Scan for the cell matching the given text and deliver its (X, Y) coordinate at center. 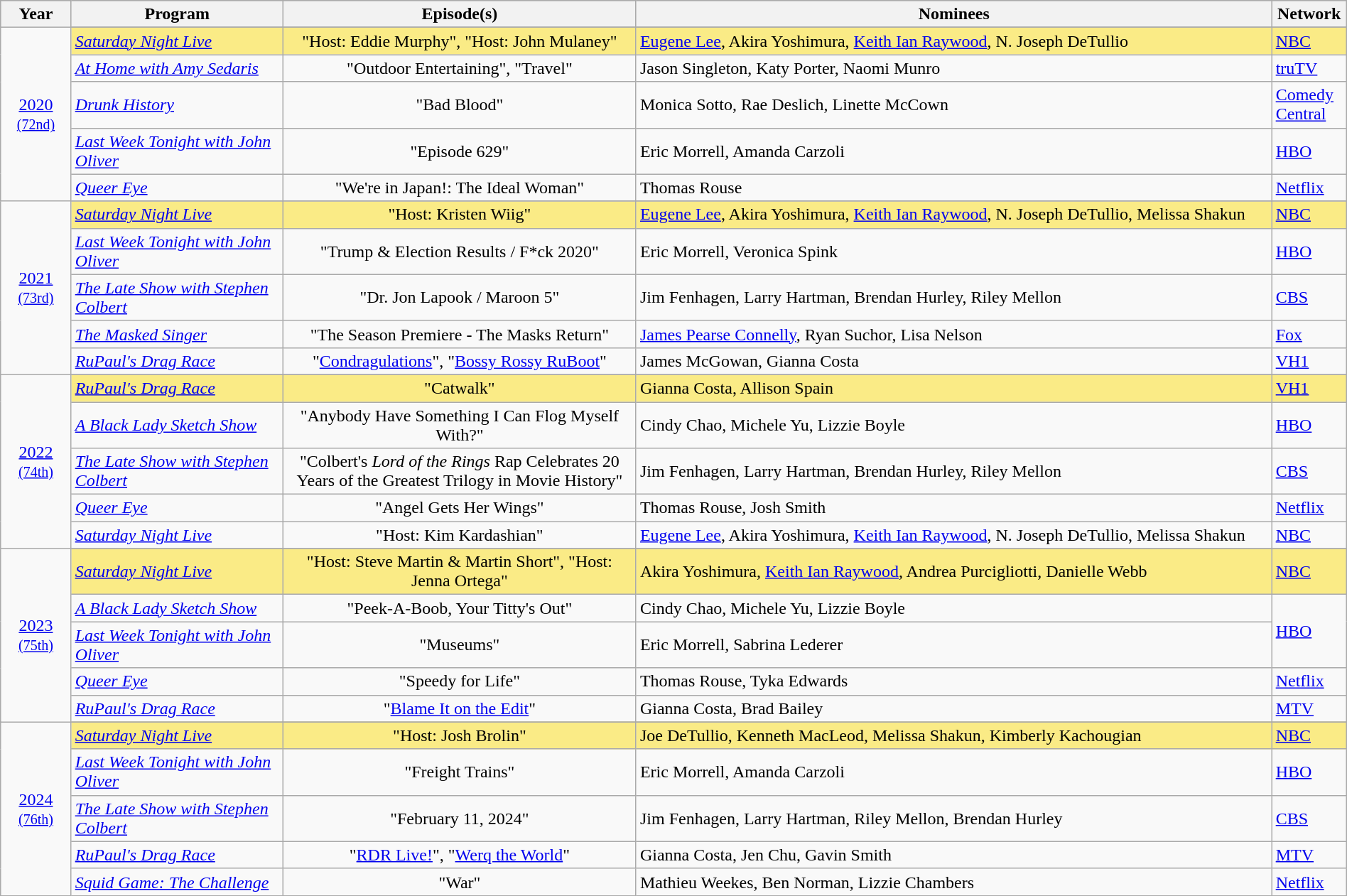
"Freight Trains" (459, 772)
truTV (1309, 68)
James McGowan, Gianna Costa (953, 361)
"Speedy for Life" (459, 681)
"February 11, 2024" (459, 819)
Monica Sotto, Rae Deslich, Linette McCown (953, 105)
2024(76th) (36, 809)
Eric Morrell, Sabrina Lederer (953, 645)
"War" (459, 882)
Program (177, 14)
2022(74th) (36, 461)
2020(72nd) (36, 114)
Eugene Lee, Akira Yoshimura, Keith Ian Raywood, N. Joseph DeTullio (953, 41)
Mathieu Weekes, Ben Norman, Lizzie Chambers (953, 882)
Thomas Rouse, Josh Smith (953, 508)
"RDR Live!", "Werq the World" (459, 855)
"Blame It on the Edit" (459, 708)
"Museums" (459, 645)
Gianna Costa, Brad Bailey (953, 708)
"Bad Blood" (459, 105)
"Host: Kim Kardashian" (459, 535)
2023(75th) (36, 635)
"Host: Josh Brolin" (459, 735)
"Episode 629" (459, 151)
James Pearse Connelly, Ryan Suchor, Lisa Nelson (953, 334)
Fox (1309, 334)
"Host: Eddie Murphy", "Host: John Mulaney" (459, 41)
Episode(s) (459, 14)
Jim Fenhagen, Larry Hartman, Riley Mellon, Brendan Hurley (953, 819)
2021(73rd) (36, 288)
Jason Singleton, Katy Porter, Naomi Munro (953, 68)
"Colbert's Lord of the Rings Rap Celebrates 20 Years of the Greatest Trilogy in Movie History" (459, 472)
Thomas Rouse, Tyka Edwards (953, 681)
Thomas Rouse (953, 188)
The Masked Singer (177, 334)
"Trump & Election Results / F*ck 2020" (459, 252)
"Condragulations", "Bossy Rossy RuBoot" (459, 361)
Comedy Central (1309, 105)
Akira Yoshimura, Keith Ian Raywood, Andrea Purcigliotti, Danielle Webb (953, 571)
Nominees (953, 14)
Year (36, 14)
"Host: Steve Martin & Martin Short", "Host: Jenna Ortega" (459, 571)
Network (1309, 14)
"Anybody Have Something I Can Flog Myself With?" (459, 425)
"Angel Gets Her Wings" (459, 508)
Squid Game: The Challenge (177, 882)
Gianna Costa, Allison Spain (953, 388)
Gianna Costa, Jen Chu, Gavin Smith (953, 855)
Joe DeTullio, Kenneth MacLeod, Melissa Shakun, Kimberly Kachougian (953, 735)
"Peek-A-Boob, Your Titty's Out" (459, 608)
Drunk History (177, 105)
"Catwalk" (459, 388)
"Host: Kristen Wiig" (459, 215)
"Outdoor Entertaining", "Travel" (459, 68)
"We're in Japan!: The Ideal Woman" (459, 188)
At Home with Amy Sedaris (177, 68)
Eric Morrell, Veronica Spink (953, 252)
"The Season Premiere - The Masks Return" (459, 334)
"Dr. Jon Lapook / Maroon 5" (459, 297)
